From the cell containing the given text, extract its center point as (x, y) coordinate. 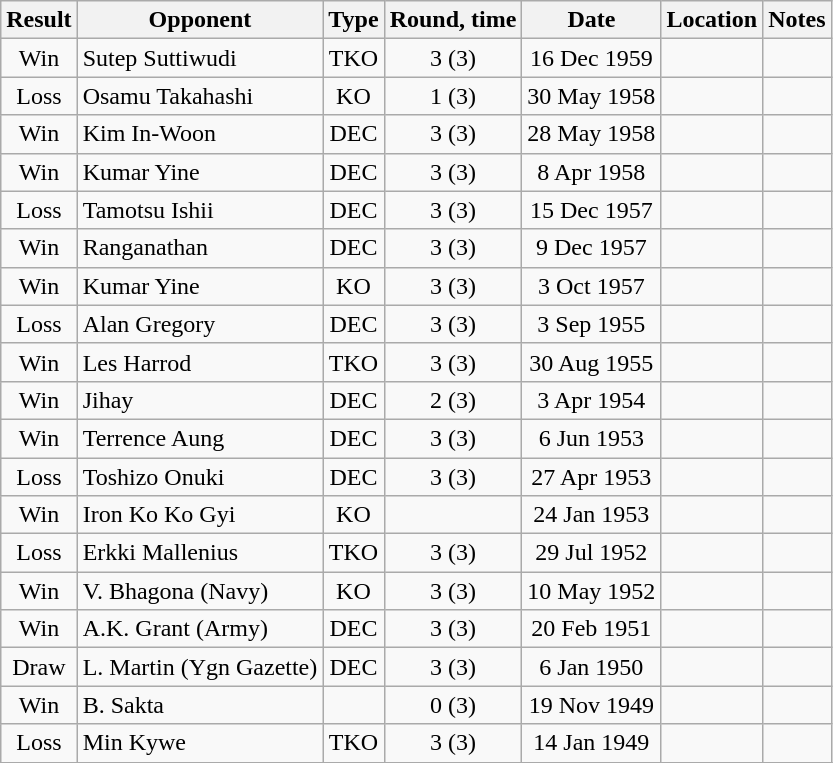
15 Dec 1957 (592, 210)
30 May 1958 (592, 96)
L. Martin (Ygn Gazette) (200, 667)
19 Nov 1949 (592, 705)
20 Feb 1951 (592, 629)
16 Dec 1959 (592, 58)
6 Jan 1950 (592, 667)
Alan Gregory (200, 324)
Toshizo Onuki (200, 477)
Location (712, 20)
Date (592, 20)
B. Sakta (200, 705)
8 Apr 1958 (592, 172)
14 Jan 1949 (592, 743)
Round, time (453, 20)
Iron Ko Ko Gyi (200, 515)
A.K. Grant (Army) (200, 629)
Type (354, 20)
Les Harrod (200, 362)
Min Kywe (200, 743)
Osamu Takahashi (200, 96)
Draw (39, 667)
3 Oct 1957 (592, 286)
3 Apr 1954 (592, 400)
29 Jul 1952 (592, 553)
6 Jun 1953 (592, 438)
Result (39, 20)
Jihay (200, 400)
Notes (797, 20)
Sutep Suttiwudi (200, 58)
27 Apr 1953 (592, 477)
Kim In-Woon (200, 134)
3 Sep 1955 (592, 324)
30 Aug 1955 (592, 362)
1 (3) (453, 96)
Terrence Aung (200, 438)
V. Bhagona (Navy) (200, 591)
24 Jan 1953 (592, 515)
Opponent (200, 20)
9 Dec 1957 (592, 248)
Erkki Mallenius (200, 553)
28 May 1958 (592, 134)
0 (3) (453, 705)
Tamotsu Ishii (200, 210)
10 May 1952 (592, 591)
Ranganathan (200, 248)
2 (3) (453, 400)
